Scan for the cell matching the given text and deliver its (X, Y) coordinate at center. 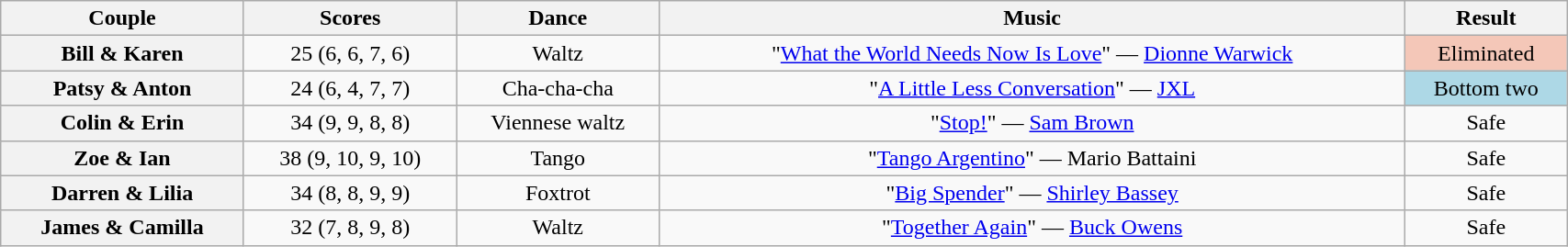
Darren & Lilia (123, 193)
"Together Again" — Buck Owens (1032, 228)
Music (1032, 18)
Bill & Karen (123, 53)
James & Camilla (123, 228)
Tango (558, 158)
24 (6, 4, 7, 7) (350, 88)
25 (6, 6, 7, 6) (350, 53)
Couple (123, 18)
"Tango Argentino" — Mario Battaini (1032, 158)
"Stop!" — Sam Brown (1032, 123)
Zoe & Ian (123, 158)
34 (9, 9, 8, 8) (350, 123)
Patsy & Anton (123, 88)
Scores (350, 18)
Result (1486, 18)
Foxtrot (558, 193)
38 (9, 10, 9, 10) (350, 158)
Dance (558, 18)
"Big Spender" — Shirley Bassey (1032, 193)
"A Little Less Conversation" — JXL (1032, 88)
"What the World Needs Now Is Love" — Dionne Warwick (1032, 53)
32 (7, 8, 9, 8) (350, 228)
34 (8, 8, 9, 9) (350, 193)
Cha-cha-cha (558, 88)
Colin & Erin (123, 123)
Eliminated (1486, 53)
Bottom two (1486, 88)
Viennese waltz (558, 123)
